Search for the cell housing the specified text and yield its [x, y] center coordinate. 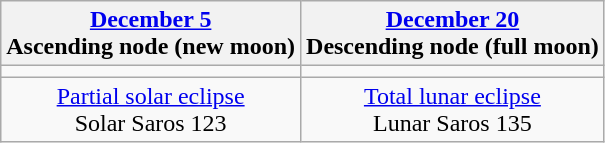
December 20Descending node (full moon) [453, 34]
Total lunar eclipseLunar Saros 135 [453, 110]
Partial solar eclipseSolar Saros 123 [151, 110]
December 5Ascending node (new moon) [151, 34]
